Return the (x, y) coordinate for the center point of the cell that contains the specified text.  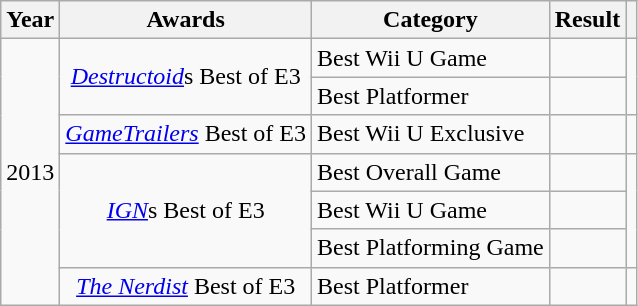
2013 (30, 172)
Year (30, 20)
Destructoids Best of E3 (186, 77)
Best Wii U Exclusive (431, 134)
IGNs Best of E3 (186, 210)
Best Overall Game (431, 172)
The Nerdist Best of E3 (186, 286)
GameTrailers Best of E3 (186, 134)
Result (587, 20)
Awards (186, 20)
Category (431, 20)
Best Platforming Game (431, 248)
